From the cell containing the given text, extract its center point as [X, Y] coordinate. 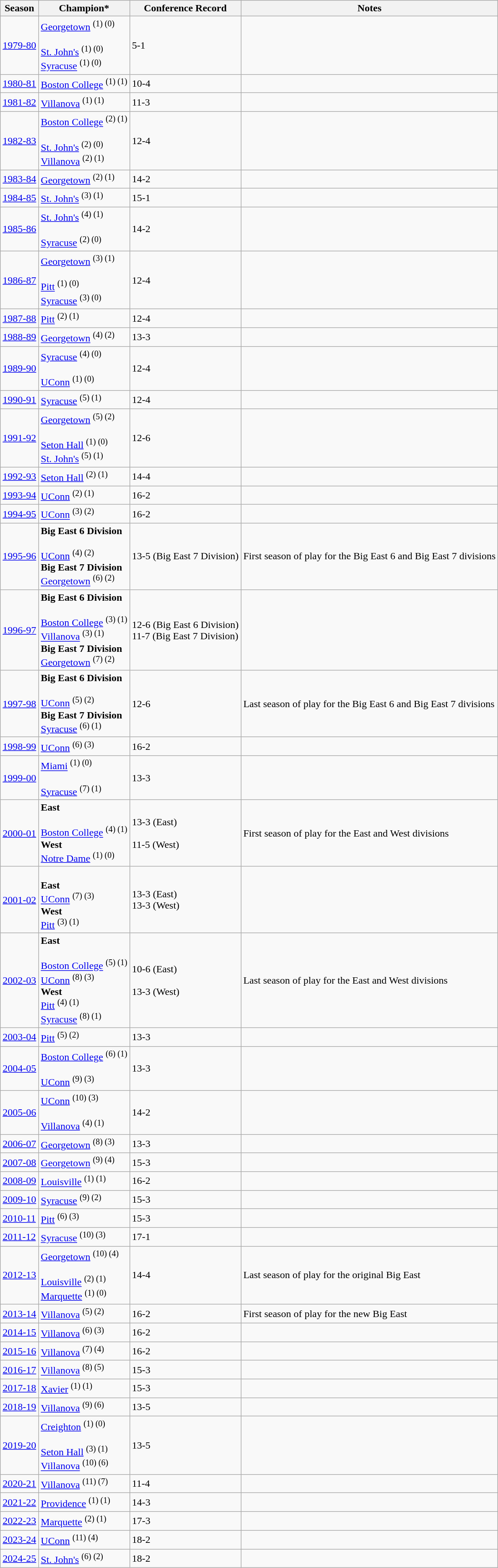
East UConn (7) (3) West Pitt (3) (1) [84, 900]
2002-03 [19, 980]
5-1 [185, 45]
1997-98 [19, 704]
2000-01 [19, 833]
Villanova (1) (1) [84, 102]
Georgetown (5) (2) Seton Hall (1) (0) St. John's (5) (1) [84, 438]
Georgetown (1) (0) St. John's (1) (0) Syracuse (1) (0) [84, 45]
15-1 [185, 198]
Georgetown (4) (2) [84, 337]
1982-83 [19, 141]
Last season of play for the original Big East [370, 1275]
1990-91 [19, 400]
12-6 (Big East 6 Division)11-7 (Big East 7 Division) [185, 630]
Villanova (11) (7) [84, 1484]
2005-06 [19, 1113]
St. John's (6) (2) [84, 1558]
2007-08 [19, 1162]
2016-17 [19, 1370]
2012-13 [19, 1275]
Marquette (2) (1) [84, 1521]
2009-10 [19, 1200]
1980-81 [19, 84]
1992-93 [19, 477]
2014-15 [19, 1332]
2003-04 [19, 1037]
First season of play for the East and West divisions [370, 833]
Miami (1) (0) Syracuse (7) (1) [84, 778]
Syracuse (4) (0) UConn (1) (0) [84, 369]
Season [19, 8]
2011-12 [19, 1237]
UConn (6) (3) [84, 747]
East Boston College (4) (1) West Notre Dame (1) (0) [84, 833]
Xavier (1) (1) [84, 1388]
Syracuse (9) (2) [84, 1200]
1989-90 [19, 369]
Villanova (7) (4) [84, 1351]
1984-85 [19, 198]
Pitt (2) (1) [84, 318]
Louisville (1) (1) [84, 1181]
Pitt (6) (3) [84, 1218]
11-4 [185, 1484]
Notes [370, 8]
St. John's (4) (1) Syracuse (2) (0) [84, 229]
2013-14 [19, 1314]
Syracuse (5) (1) [84, 400]
2010-11 [19, 1218]
1999-00 [19, 778]
17-3 [185, 1521]
1985-86 [19, 229]
UConn (2) (1) [84, 495]
2004-05 [19, 1068]
10-4 [185, 84]
1988-89 [19, 337]
1998-99 [19, 747]
Seton Hall (2) (1) [84, 477]
Villanova (6) (3) [84, 1332]
EastBoston College (5) (1) UConn (8) (3) West Pitt (4) (1) Syracuse (8) (1) [84, 980]
17-1 [185, 1237]
Last season of play for the Big East 6 and Big East 7 divisions [370, 704]
2018-19 [19, 1407]
Creighton (1) (0) Seton Hall (3) (1) Villanova (10) (6) [84, 1445]
Georgetown (8) (3) [84, 1144]
2008-09 [19, 1181]
Big East 6 Division Boston College (3) (1) Villanova (3) (1) Big East 7 Division Georgetown (7) (2) [84, 630]
UConn (11) (4) [84, 1540]
Georgetown (9) (4) [84, 1162]
10-6 (East)13-3 (West) [185, 980]
2022-23 [19, 1521]
2019-20 [19, 1445]
11-3 [185, 102]
13-5 (Big East 7 Division) [185, 556]
Georgetown (2) (1) [84, 179]
1993-94 [19, 495]
2020-21 [19, 1484]
Syracuse (10) (3) [84, 1237]
2024-25 [19, 1558]
2006-07 [19, 1144]
First season of play for the Big East 6 and Big East 7 divisions [370, 556]
13-3 (East)13-3 (West) [185, 900]
2015-16 [19, 1351]
1986-87 [19, 280]
2017-18 [19, 1388]
Georgetown (3) (1)Pitt (1) (0) Syracuse (3) (0) [84, 280]
Villanova (9) (6) [84, 1407]
Villanova (8) (5) [84, 1370]
Villanova (5) (2) [84, 1314]
1987-88 [19, 318]
1995-96 [19, 556]
UConn (3) (2) [84, 514]
Big East 6 Division UConn (5) (2) Big East 7 Division Syracuse (6) (1) [84, 704]
14-3 [185, 1502]
2001-02 [19, 900]
13-3 (East)11-5 (West) [185, 833]
Last season of play for the East and West divisions [370, 980]
Conference Record [185, 8]
1979-80 [19, 45]
2021-22 [19, 1502]
Georgetown (10) (4) Louisville (2) (1) Marquette (1) (0) [84, 1275]
1991-92 [19, 438]
2023-24 [19, 1540]
1983-84 [19, 179]
1994-95 [19, 514]
St. John's (3) (1) [84, 198]
Pitt (5) (2) [84, 1037]
First season of play for the new Big East [370, 1314]
Boston College (6) (1) UConn (9) (3) [84, 1068]
1996-97 [19, 630]
UConn (10) (3) Villanova (4) (1) [84, 1113]
Boston College (1) (1) [84, 84]
Champion* [84, 8]
Boston College (2) (1) St. John's (2) (0) Villanova (2) (1) [84, 141]
Big East 6 Division UConn (4) (2) Big East 7 Division Georgetown (6) (2) [84, 556]
1981-82 [19, 102]
Providence (1) (1) [84, 1502]
